Find where the given text appears and provide that cell's center as [x, y] coordinate. 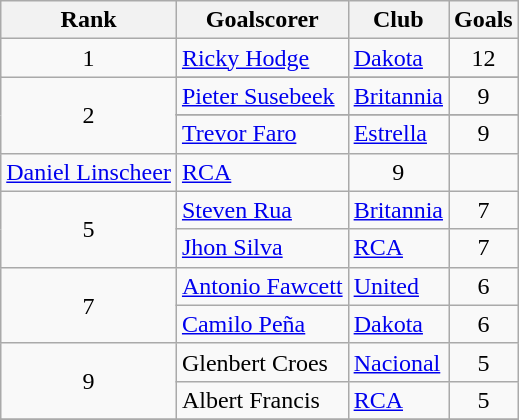
Daniel Linscheer [89, 172]
Rank [89, 20]
2 [89, 115]
Pieter Susebeek [262, 96]
Camilo Peña [262, 324]
Nacional [398, 362]
United [398, 286]
Glenbert Croes [262, 362]
Trevor Faro [262, 134]
1 [89, 58]
Steven Rua [262, 210]
Club [398, 20]
Estrella [398, 134]
Albert Francis [262, 400]
Goalscorer [262, 20]
Goals [483, 20]
12 [483, 58]
Antonio Fawcett [262, 286]
Ricky Hodge [262, 58]
Jhon Silva [262, 248]
